Search for the cell housing the specified text and yield its (x, y) center coordinate. 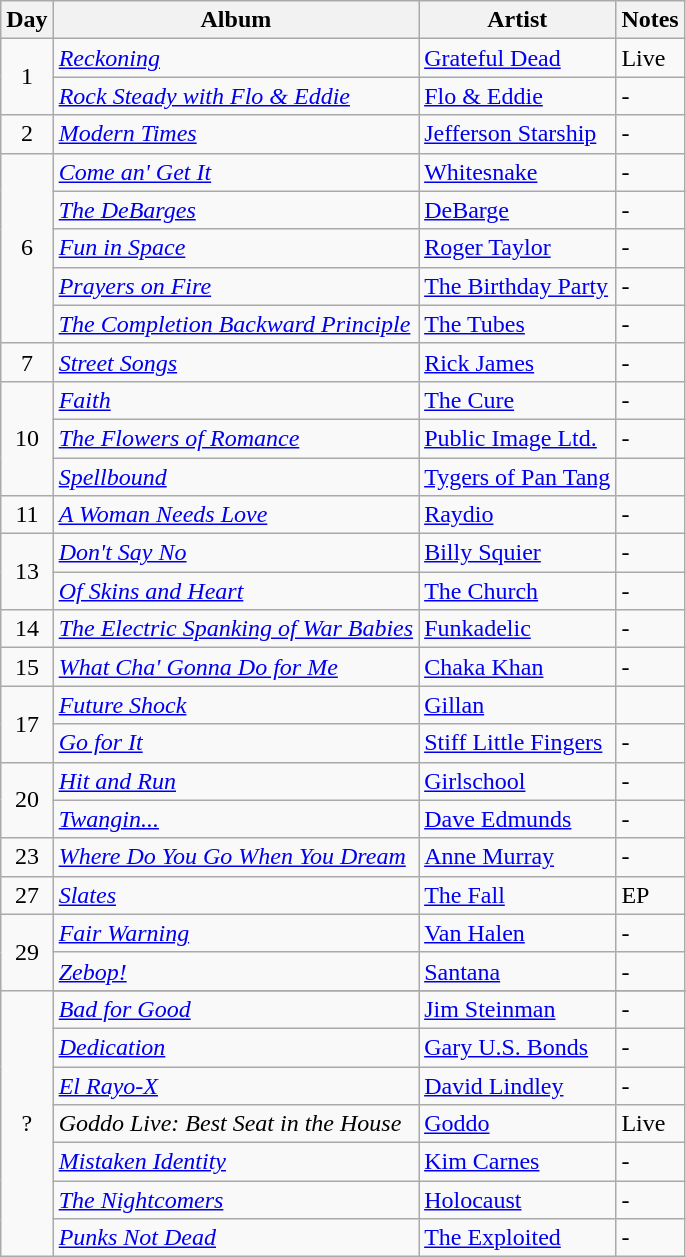
7 (27, 362)
A Woman Needs Love (236, 515)
Tygers of Pan Tang (518, 477)
Gary U.S. Bonds (518, 1047)
Of Skins and Heart (236, 591)
Kim Carnes (518, 1162)
Twangin... (236, 819)
2 (27, 134)
Whitesnake (518, 172)
Rock Steady with Flo & Eddie (236, 96)
The Electric Spanking of War Babies (236, 629)
Santana (518, 971)
Street Songs (236, 362)
23 (27, 857)
Public Image Ltd. (518, 438)
The Tubes (518, 324)
Day (27, 20)
The Fall (518, 895)
Modern Times (236, 134)
Rick James (518, 362)
Bad for Good (236, 1009)
The Cure (518, 400)
Jefferson Starship (518, 134)
Zebop! (236, 971)
Don't Say No (236, 553)
Faith (236, 400)
Chaka Khan (518, 667)
The Church (518, 591)
El Rayo-X (236, 1085)
Roger Taylor (518, 248)
Spellbound (236, 477)
The Exploited (518, 1238)
The Birthday Party (518, 286)
Stiff Little Fingers (518, 743)
Dave Edmunds (518, 819)
Funkadelic (518, 629)
Punks Not Dead (236, 1238)
27 (27, 895)
David Lindley (518, 1085)
10 (27, 438)
Dedication (236, 1047)
6 (27, 248)
Future Shock (236, 705)
Girlschool (518, 781)
Goddo Live: Best Seat in the House (236, 1124)
1 (27, 77)
The Nightcomers (236, 1200)
Hit and Run (236, 781)
15 (27, 667)
Slates (236, 895)
20 (27, 800)
Go for It (236, 743)
Grateful Dead (518, 58)
Billy Squier (518, 553)
? (27, 1123)
Where Do You Go When You Dream (236, 857)
Album (236, 20)
Goddo (518, 1124)
DeBarge (518, 210)
11 (27, 515)
Fun in Space (236, 248)
Notes (650, 20)
Reckoning (236, 58)
29 (27, 952)
Gillan (518, 705)
Flo & Eddie (518, 96)
The DeBarges (236, 210)
13 (27, 572)
Mistaken Identity (236, 1162)
Holocaust (518, 1200)
14 (27, 629)
17 (27, 724)
Van Halen (518, 933)
Raydio (518, 515)
The Flowers of Romance (236, 438)
What Cha' Gonna Do for Me (236, 667)
The Completion Backward Principle (236, 324)
EP (650, 895)
Anne Murray (518, 857)
Jim Steinman (518, 1009)
Come an' Get It (236, 172)
Artist (518, 20)
Fair Warning (236, 933)
Prayers on Fire (236, 286)
